For the text-containing cell, return its midpoint in (x, y) coordinate format. 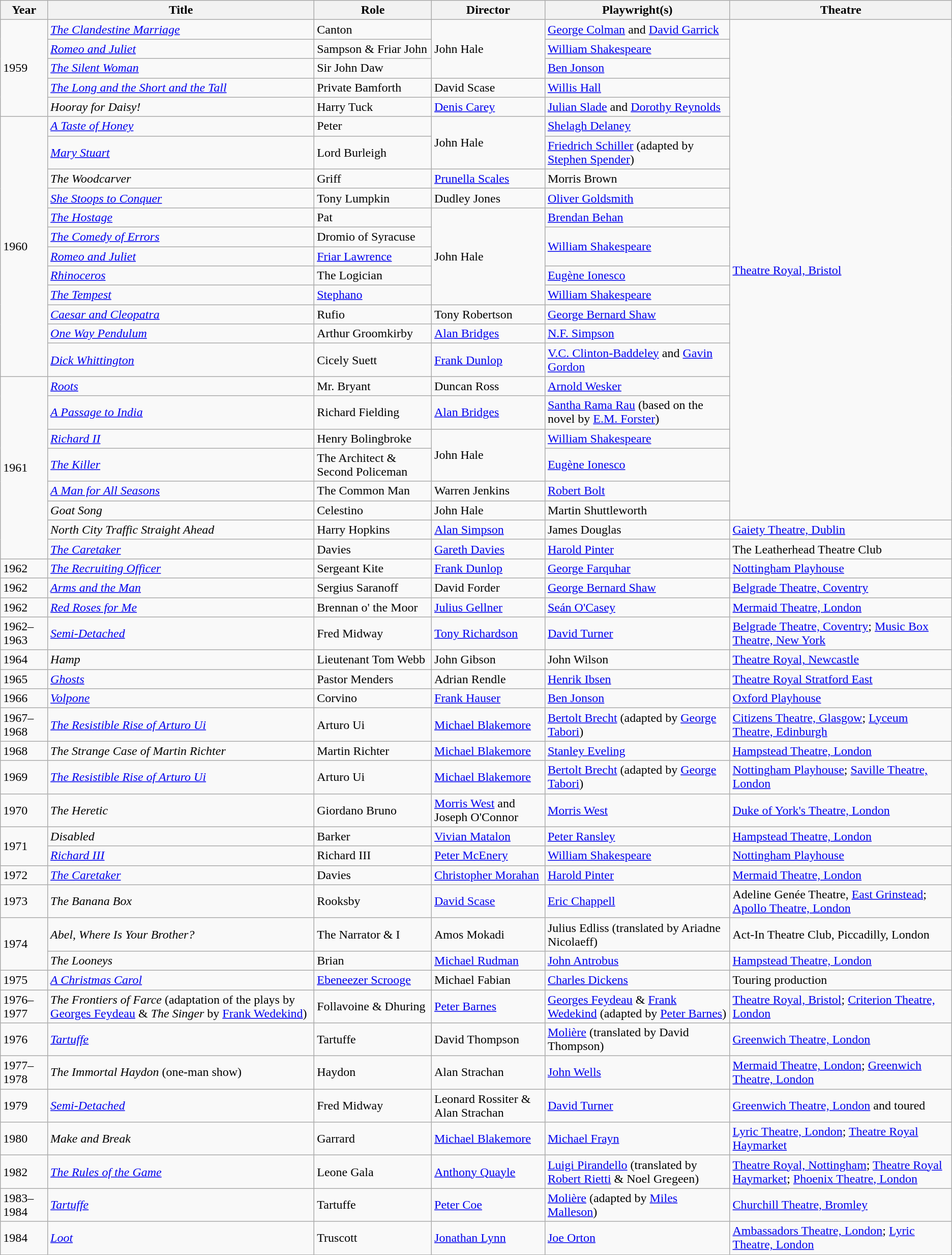
North City Traffic Straight Ahead (181, 530)
Rooksby (373, 901)
Leone Gala (373, 1172)
Duke of York's Theatre, London (841, 810)
Leonard Rossiter & Alan Strachan (488, 1106)
Rhinoceros (181, 276)
Theatre Royal, Nottingham; Theatre Royal Haymarket; Phoenix Theatre, London (841, 1172)
Oxford Playhouse (841, 698)
Tony Robertson (488, 314)
Theatre Royal, Bristol (841, 270)
Roots (181, 386)
The Logician (373, 276)
Alan Simpson (488, 530)
Friar Lawrence (373, 256)
Mr. Bryant (373, 386)
Canton (373, 30)
Disabled (181, 836)
The Hostage (181, 217)
Arms and the Man (181, 588)
Nottingham Playhouse; Saville Theatre, London (841, 777)
Gareth Davies (488, 549)
1980 (24, 1139)
The Frontiers of Farce (adaptation of the plays by Georges Feydeau & The Singer by Frank Wedekind) (181, 1006)
The Long and the Short and the Tall (181, 87)
Gaiety Theatre, Dublin (841, 530)
Duncan Ross (488, 386)
Corvino (373, 698)
Truscott (373, 1238)
Act-In Theatre Club, Piccadilly, London (841, 934)
1962–1963 (24, 634)
Hamp (181, 660)
V.C. Clinton-Baddeley and Gavin Gordon (637, 360)
Caesar and Cleopatra (181, 314)
Vivian Matalon (488, 836)
Anthony Quayle (488, 1172)
Director (488, 10)
Tony Richardson (488, 634)
David Forder (488, 588)
Citizens Theatre, Glasgow; Lyceum Theatre, Edinburgh (841, 724)
Volpone (181, 698)
1966 (24, 698)
John Wilson (637, 660)
Richard II (181, 439)
The Clandestine Marriage (181, 30)
1973 (24, 901)
The Common Man (373, 491)
Martin Richter (373, 751)
Make and Break (181, 1139)
Henry Bolingbroke (373, 439)
1959 (24, 68)
The Tempest (181, 295)
The Rules of the Game (181, 1172)
Title (181, 10)
Year (24, 10)
Peter McEnery (488, 856)
The Looneys (181, 960)
1979 (24, 1106)
Arthur Groomkirby (373, 334)
The Killer (181, 465)
Ambassadors Theatre, London; Lyric Theatre, London (841, 1238)
1977–1978 (24, 1072)
The Woodcarver (181, 179)
Peter Coe (488, 1205)
Garrard (373, 1139)
Eric Chappell (637, 901)
Adrian Rendle (488, 679)
Touring production (841, 980)
Dick Whittington (181, 360)
Molière (translated by David Thompson) (637, 1040)
Brennan o' the Moor (373, 607)
Christopher Morahan (488, 875)
Haydon (373, 1072)
John Wells (637, 1072)
Ghosts (181, 679)
The Heretic (181, 810)
Molière (adapted by Miles Malleson) (637, 1205)
Seán O'Casey (637, 607)
The Comedy of Errors (181, 237)
Jonathan Lynn (488, 1238)
The Recruiting Officer (181, 568)
1961 (24, 468)
A Passage to India (181, 412)
Arnold Wesker (637, 386)
Morris West (637, 810)
Julius Gellner (488, 607)
1974 (24, 944)
Theatre Royal Stratford East (841, 679)
1965 (24, 679)
Dudley Jones (488, 198)
The Leatherhead Theatre Club (841, 549)
Sergius Saranoff (373, 588)
Giordano Bruno (373, 810)
The Banana Box (181, 901)
Tony Lumpkin (373, 198)
1970 (24, 810)
Churchill Theatre, Bromley (841, 1205)
The Narrator & I (373, 934)
Morris Brown (637, 179)
Robert Bolt (637, 491)
The Strange Case of Martin Richter (181, 751)
A Taste of Honey (181, 126)
Harry Tuck (373, 107)
Theatre Royal, Newcastle (841, 660)
Abel, Where Is Your Brother? (181, 934)
A Man for All Seasons (181, 491)
1971 (24, 846)
Friedrich Schiller (adapted by Stephen Spender) (637, 153)
Alan Strachan (488, 1072)
Stanley Eveling (637, 751)
The Immortal Haydon (one-man show) (181, 1072)
Belgrade Theatre, Coventry (841, 588)
1960 (24, 246)
Warren Jenkins (488, 491)
Pastor Menders (373, 679)
Goat Song (181, 510)
1982 (24, 1172)
Michael Fabian (488, 980)
Sergeant Kite (373, 568)
Red Roses for Me (181, 607)
Theatre Royal, Bristol; Criterion Theatre, London (841, 1006)
Mary Stuart (181, 153)
1964 (24, 660)
Belgrade Theatre, Coventry; Music Box Theatre, New York (841, 634)
1976 (24, 1040)
Lyric Theatre, London; Theatre Royal Haymarket (841, 1139)
Joe Orton (637, 1238)
Peter (373, 126)
Lieutenant Tom Webb (373, 660)
Sampson & Friar John (373, 49)
Henrik Ibsen (637, 679)
Griff (373, 179)
1983–1984 (24, 1205)
Greenwich Theatre, London and toured (841, 1106)
Julius Edliss (translated by Ariadne Nicolaeff) (637, 934)
George Farquhar (637, 568)
Oliver Goldsmith (637, 198)
Barker (373, 836)
Loot (181, 1238)
Stephano (373, 295)
N.F. Simpson (637, 334)
Role (373, 10)
Denis Carey (488, 107)
Brendan Behan (637, 217)
1968 (24, 751)
Michael Rudman (488, 960)
1975 (24, 980)
Frank Hauser (488, 698)
George Colman and David Garrick (637, 30)
Mermaid Theatre, London; Greenwich Theatre, London (841, 1072)
Martin Shuttleworth (637, 510)
Pat (373, 217)
Greenwich Theatre, London (841, 1040)
John Antrobus (637, 960)
The Silent Woman (181, 68)
James Douglas (637, 530)
Morris West and Joseph O'Connor (488, 810)
Celestino (373, 510)
1969 (24, 777)
One Way Pendulum (181, 334)
She Stoops to Conquer (181, 198)
Brian (373, 960)
Richard Fielding (373, 412)
Julian Slade and Dorothy Reynolds (637, 107)
Hooray for Daisy! (181, 107)
Peter Barnes (488, 1006)
1976–1977 (24, 1006)
Georges Feydeau & Frank Wedekind (adapted by Peter Barnes) (637, 1006)
Michael Frayn (637, 1139)
Ebeneezer Scrooge (373, 980)
Dromio of Syracuse (373, 237)
A Christmas Carol (181, 980)
Shelagh Delaney (637, 126)
Follavoine & Dhuring (373, 1006)
Amos Mokadi (488, 934)
Private Bamforth (373, 87)
Lord Burleigh (373, 153)
The Architect & Second Policeman (373, 465)
Rufio (373, 314)
1967–1968 (24, 724)
Prunella Scales (488, 179)
Peter Ransley (637, 836)
Luigi Pirandello (translated by Robert Rietti & Noel Gregeen) (637, 1172)
1972 (24, 875)
1984 (24, 1238)
Harry Hopkins (373, 530)
David Thompson (488, 1040)
Charles Dickens (637, 980)
Cicely Suett (373, 360)
John Gibson (488, 660)
Sir John Daw (373, 68)
Theatre (841, 10)
Santha Rama Rau (based on the novel by E.M. Forster) (637, 412)
Playwright(s) (637, 10)
Adeline Genée Theatre, East Grinstead; Apollo Theatre, London (841, 901)
Willis Hall (637, 87)
